Extract the (x, y) coordinate from the center of the cell holding the provided text.  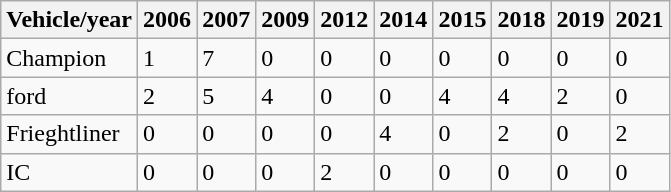
2014 (404, 20)
2018 (522, 20)
Frieghtliner (70, 134)
2015 (462, 20)
2006 (168, 20)
1 (168, 58)
2019 (580, 20)
IC (70, 172)
7 (226, 58)
Champion (70, 58)
2012 (344, 20)
2007 (226, 20)
2021 (640, 20)
ford (70, 96)
5 (226, 96)
Vehicle/year (70, 20)
2009 (286, 20)
